Return the [X, Y] coordinate for the center point of the cell that contains the specified text.  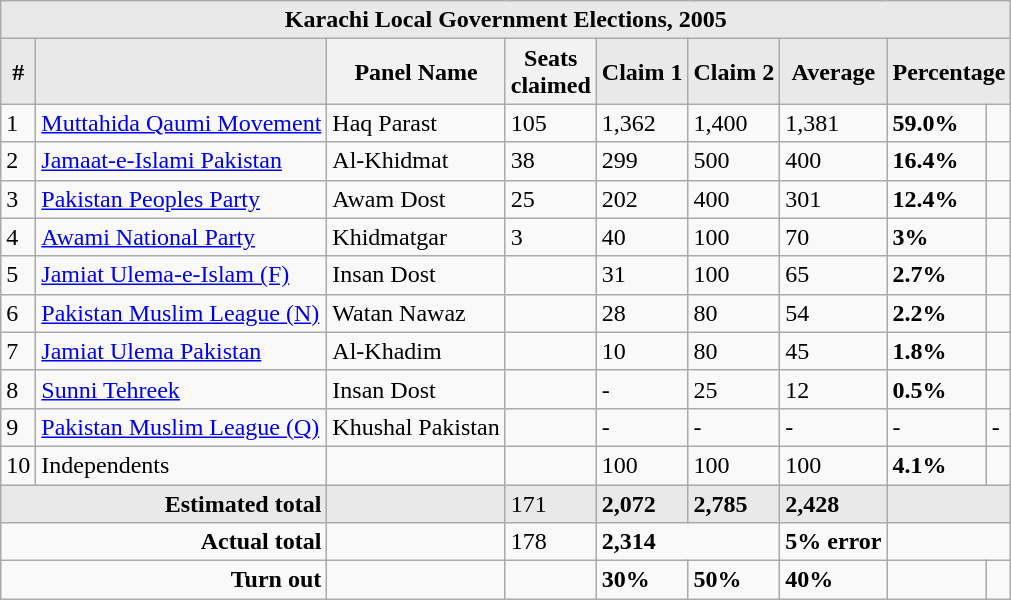
Jamaat-e-Islami Pakistan [182, 161]
3% [936, 237]
31 [642, 275]
4 [18, 237]
Al-Khidmat [416, 161]
2.7% [936, 275]
54 [834, 313]
2,072 [642, 503]
4.1% [936, 465]
8 [18, 389]
30% [642, 580]
Pakistan Peoples Party [182, 199]
45 [834, 351]
40% [834, 580]
Estimated total [164, 503]
299 [642, 161]
6 [18, 313]
Khushal Pakistan [416, 427]
301 [834, 199]
Actual total [164, 542]
0.5% [936, 389]
Jamiat Ulema Pakistan [182, 351]
9 [18, 427]
2,428 [834, 503]
2,314 [688, 542]
1,400 [734, 123]
Pakistan Muslim League (Q) [182, 427]
Khidmatgar [416, 237]
Al-Khadim [416, 351]
1,381 [834, 123]
7 [18, 351]
2.2% [936, 313]
12 [834, 389]
40 [642, 237]
2,785 [734, 503]
Independents [182, 465]
1.8% [936, 351]
5 [18, 275]
Pakistan Muslim League (N) [182, 313]
28 [642, 313]
38 [550, 161]
1,362 [642, 123]
Awam Dost [416, 199]
Turn out [164, 580]
Percentage [949, 72]
Karachi Local Government Elections, 2005 [506, 20]
16.4% [936, 161]
Watan Nawaz [416, 313]
50% [734, 580]
500 [734, 161]
Sunni Tehreek [182, 389]
105 [550, 123]
65 [834, 275]
Jamiat Ulema-e-Islam (F) [182, 275]
Awami National Party [182, 237]
2 [18, 161]
Claim 2 [734, 72]
Claim 1 [642, 72]
178 [550, 542]
1 [18, 123]
171 [550, 503]
5% error [834, 542]
Average [834, 72]
Panel Name [416, 72]
Muttahida Qaumi Movement [182, 123]
202 [642, 199]
Haq Parast [416, 123]
Seatsclaimed [550, 72]
59.0% [936, 123]
12.4% [936, 199]
70 [834, 237]
# [18, 72]
